From the cell containing the given text, extract its center point as [x, y] coordinate. 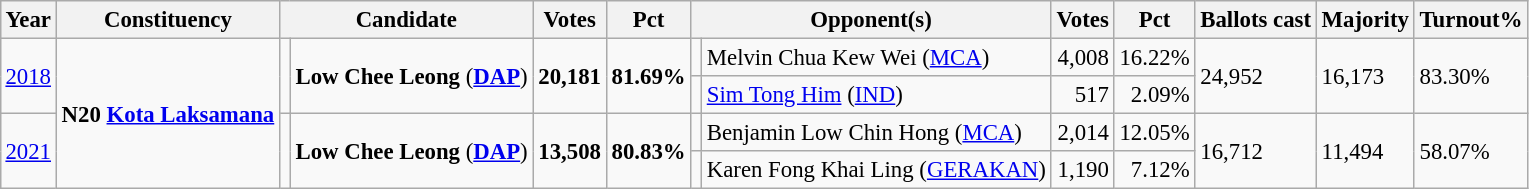
Constituency [168, 20]
Turnout% [1471, 20]
Opponent(s) [871, 20]
13,508 [570, 152]
4,008 [1082, 57]
2021 [28, 152]
Ballots cast [1256, 20]
2,014 [1082, 133]
2018 [28, 76]
Candidate [406, 20]
Benjamin Low Chin Hong (MCA) [876, 133]
16.22% [1154, 57]
Year [28, 20]
Karen Fong Khai Ling (GERAKAN) [876, 170]
Sim Tong Him (IND) [876, 95]
2.09% [1154, 95]
1,190 [1082, 170]
20,181 [570, 76]
517 [1082, 95]
24,952 [1256, 76]
Melvin Chua Kew Wei (MCA) [876, 57]
Majority [1365, 20]
80.83% [648, 152]
12.05% [1154, 133]
11,494 [1365, 152]
58.07% [1471, 152]
7.12% [1154, 170]
81.69% [648, 76]
N20 Kota Laksamana [168, 113]
16,173 [1365, 76]
16,712 [1256, 152]
83.30% [1471, 76]
